For the text-containing cell, return its midpoint in (x, y) coordinate format. 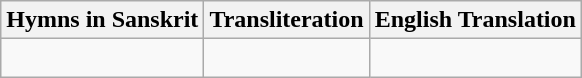
English Translation (475, 20)
Hymns in Sanskrit (102, 20)
Transliteration (286, 20)
